Identify which cell holds the provided text, then report its (x, y) central coordinate. 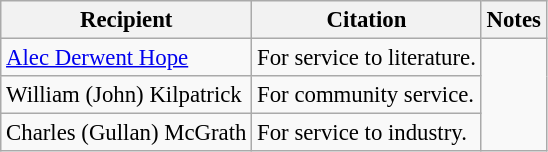
Citation (366, 20)
For service to literature. (366, 58)
Charles (Gullan) McGrath (126, 133)
Alec Derwent Hope (126, 58)
William (John) Kilpatrick (126, 95)
For service to industry. (366, 133)
Notes (514, 20)
Recipient (126, 20)
For community service. (366, 95)
